Locate the cell with the specified text and output its (x, y) center coordinate. 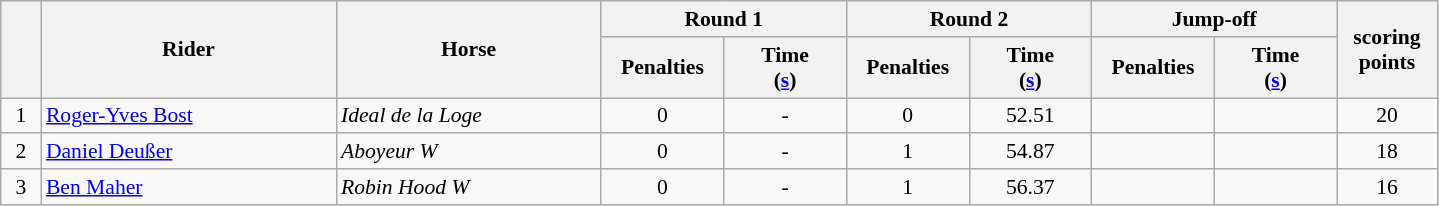
Horse (468, 50)
Rider (188, 50)
Round 1 (724, 19)
Ideal de la Loge (468, 116)
56.37 (1030, 187)
54.87 (1030, 152)
3 (21, 187)
Round 2 (968, 19)
20 (1387, 116)
52.51 (1030, 116)
Aboyeur W (468, 152)
16 (1387, 187)
Daniel Deußer (188, 152)
scoringpoints (1387, 50)
Ben Maher (188, 187)
Robin Hood W (468, 187)
2 (21, 152)
18 (1387, 152)
Jump-off (1214, 19)
Roger-Yves Bost (188, 116)
